Scan for the cell matching the given text and deliver its (x, y) coordinate at center. 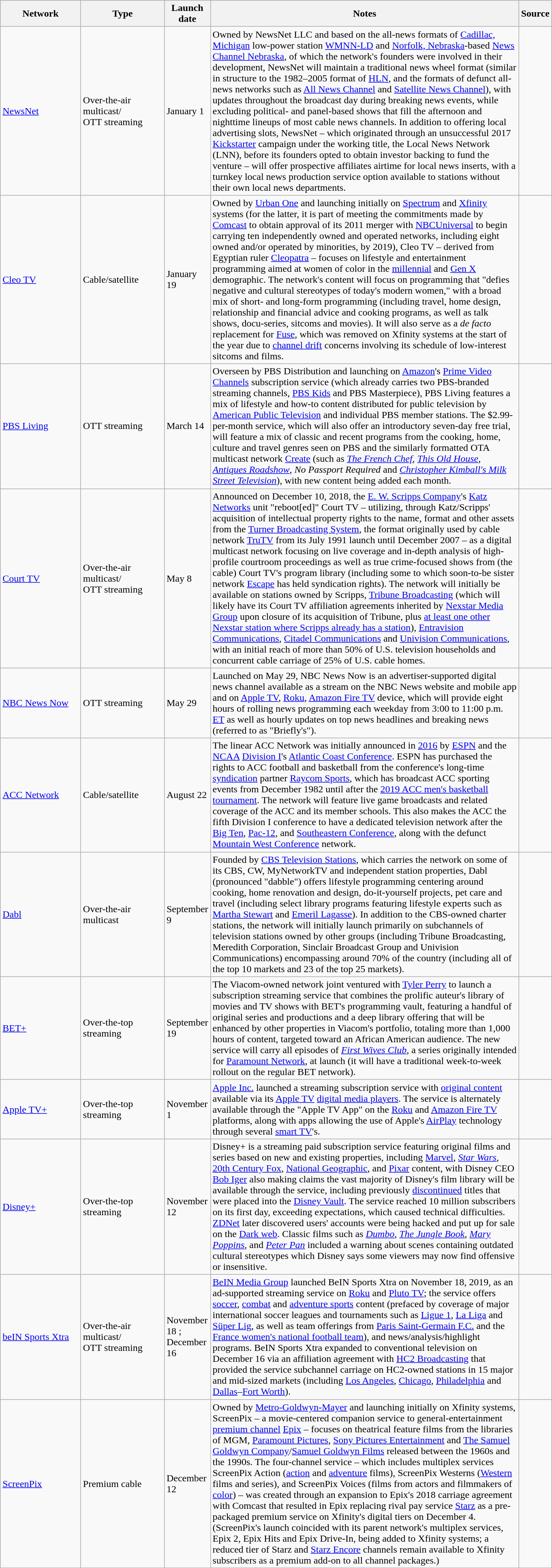
March 14 (187, 426)
Premium cable (122, 1483)
November 18 ;December 16 (187, 1337)
ACC Network (41, 795)
BET+ (41, 1028)
November 12 (187, 1206)
Cleo TV (41, 279)
November 1 (187, 1109)
Disney+ (41, 1206)
January 19 (187, 279)
Launch date (187, 14)
May 29 (187, 703)
Type (122, 14)
Notes (365, 14)
Source (535, 14)
December 12 (187, 1483)
January 1 (187, 111)
PBS Living (41, 426)
September 9 (187, 914)
beIN Sports Xtra (41, 1337)
Dabl (41, 914)
Network (41, 14)
Court TV (41, 578)
Apple TV+ (41, 1109)
NBC News Now (41, 703)
ScreenPix (41, 1483)
August 22 (187, 795)
May 8 (187, 578)
NewsNet (41, 111)
September 19 (187, 1028)
Over-the-air multicast (122, 914)
